Locate the cell with the specified text and output its [X, Y] center coordinate. 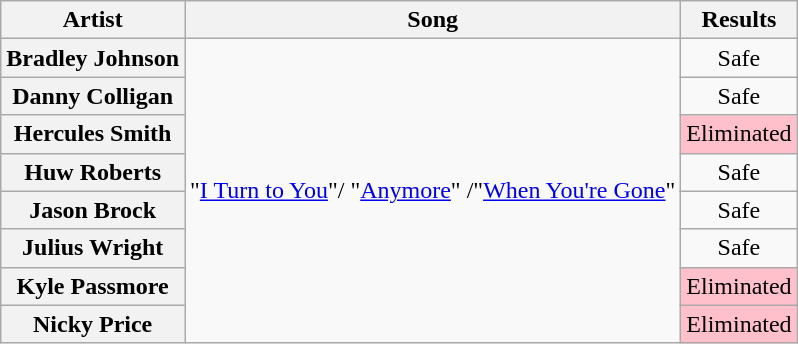
Danny Colligan [93, 96]
Jason Brock [93, 210]
Huw Roberts [93, 172]
Results [739, 20]
"I Turn to You"/ "Anymore" /"When You're Gone" [433, 191]
Julius Wright [93, 248]
Bradley Johnson [93, 58]
Hercules Smith [93, 134]
Kyle Passmore [93, 286]
Nicky Price [93, 324]
Artist [93, 20]
Song [433, 20]
